Locate the cell with the specified text and output its (x, y) center coordinate. 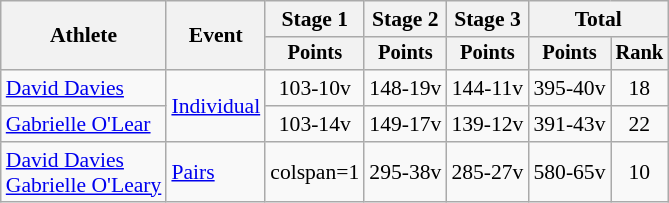
Stage 2 (405, 19)
139-12v (487, 124)
395-40v (569, 88)
Gabrielle O'Lear (84, 124)
103-10v (314, 88)
148-19v (405, 88)
144-11v (487, 88)
Rank (640, 54)
285-27v (487, 172)
Total (598, 19)
Individual (216, 106)
Athlete (84, 36)
22 (640, 124)
391-43v (569, 124)
10 (640, 172)
colspan=1 (314, 172)
Pairs (216, 172)
295-38v (405, 172)
149-17v (405, 124)
Event (216, 36)
Stage 1 (314, 19)
Stage 3 (487, 19)
David Davies (84, 88)
103-14v (314, 124)
David DaviesGabrielle O'Leary (84, 172)
580-65v (569, 172)
18 (640, 88)
